Find where the given text appears and provide that cell's center as (X, Y) coordinate. 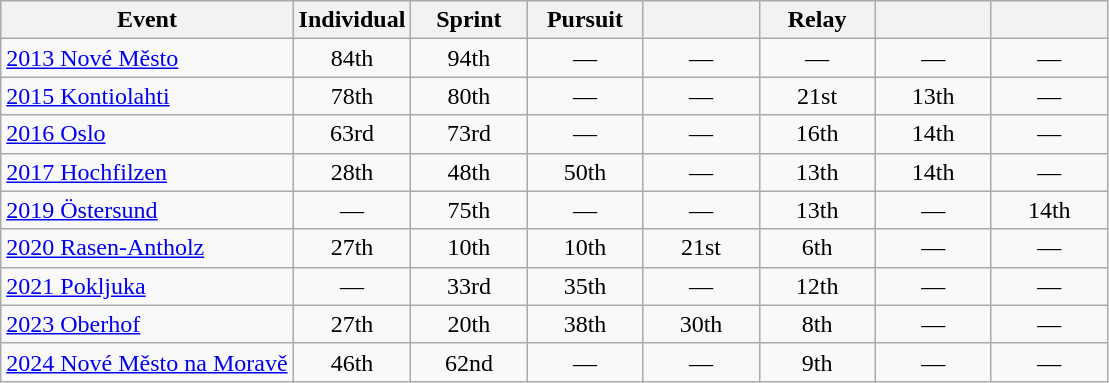
84th (352, 58)
2024 Nové Město na Moravě (147, 362)
2019 Östersund (147, 210)
6th (817, 248)
Relay (817, 20)
Sprint (469, 20)
33rd (469, 286)
78th (352, 96)
2021 Pokljuka (147, 286)
35th (585, 286)
80th (469, 96)
Event (147, 20)
16th (817, 134)
2015 Kontiolahti (147, 96)
48th (469, 172)
38th (585, 324)
50th (585, 172)
Individual (352, 20)
2023 Oberhof (147, 324)
Pursuit (585, 20)
9th (817, 362)
2013 Nové Město (147, 58)
73rd (469, 134)
62nd (469, 362)
28th (352, 172)
75th (469, 210)
12th (817, 286)
46th (352, 362)
30th (701, 324)
63rd (352, 134)
8th (817, 324)
94th (469, 58)
2017 Hochfilzen (147, 172)
2016 Oslo (147, 134)
2020 Rasen-Antholz (147, 248)
20th (469, 324)
